Return [x, y] of the center of cell containing provided text 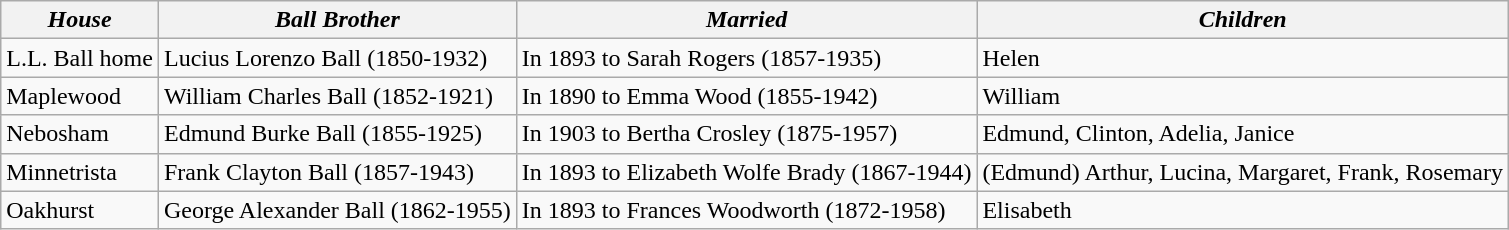
In 1893 to Sarah Rogers (1857-1935) [746, 58]
House [80, 20]
William Charles Ball (1852-1921) [337, 96]
Lucius Lorenzo Ball (1850-1932) [337, 58]
In 1890 to Emma Wood (1855-1942) [746, 96]
Oakhurst [80, 210]
Helen [1243, 58]
William [1243, 96]
Maplewood [80, 96]
Edmund, Clinton, Adelia, Janice [1243, 134]
(Edmund) Arthur, Lucina, Margaret, Frank, Rosemary [1243, 172]
Frank Clayton Ball (1857-1943) [337, 172]
In 1893 to Elizabeth Wolfe Brady (1867-1944) [746, 172]
Edmund Burke Ball (1855-1925) [337, 134]
Ball Brother [337, 20]
Married [746, 20]
In 1893 to Frances Woodworth (1872-1958) [746, 210]
L.L. Ball home [80, 58]
Children [1243, 20]
Elisabeth [1243, 210]
George Alexander Ball (1862-1955) [337, 210]
Nebosham [80, 134]
Minnetrista [80, 172]
In 1903 to Bertha Crosley (1875-1957) [746, 134]
